Search for the cell housing the specified text and yield its [X, Y] center coordinate. 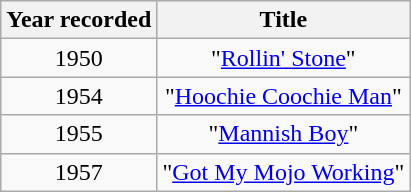
Title [284, 20]
"Got My Mojo Working" [284, 172]
"Hoochie Coochie Man" [284, 96]
Year recorded [79, 20]
1950 [79, 58]
"Mannish Boy" [284, 134]
1957 [79, 172]
1954 [79, 96]
"Rollin' Stone" [284, 58]
1955 [79, 134]
